For the text-containing cell, return its midpoint in (x, y) coordinate format. 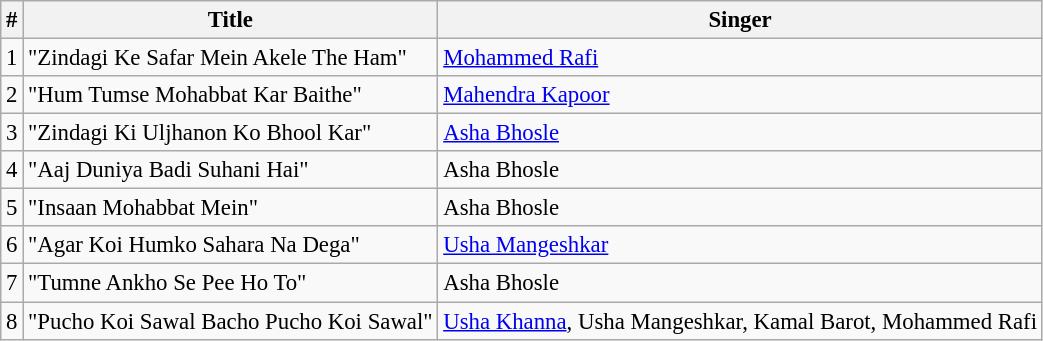
"Hum Tumse Mohabbat Kar Baithe" (230, 95)
"Zindagi Ki Uljhanon Ko Bhool Kar" (230, 133)
4 (12, 170)
"Aaj Duniya Badi Suhani Hai" (230, 170)
"Tumne Ankho Se Pee Ho To" (230, 283)
Mohammed Rafi (740, 58)
# (12, 20)
3 (12, 133)
8 (12, 321)
"Pucho Koi Sawal Bacho Pucho Koi Sawal" (230, 321)
Mahendra Kapoor (740, 95)
Title (230, 20)
Usha Mangeshkar (740, 245)
"Agar Koi Humko Sahara Na Dega" (230, 245)
1 (12, 58)
7 (12, 283)
Usha Khanna, Usha Mangeshkar, Kamal Barot, Mohammed Rafi (740, 321)
Singer (740, 20)
2 (12, 95)
"Zindagi Ke Safar Mein Akele The Ham" (230, 58)
6 (12, 245)
"Insaan Mohabbat Mein" (230, 208)
5 (12, 208)
